Capture the cell that displays the provided text and extract its [x, y] central coordinate. 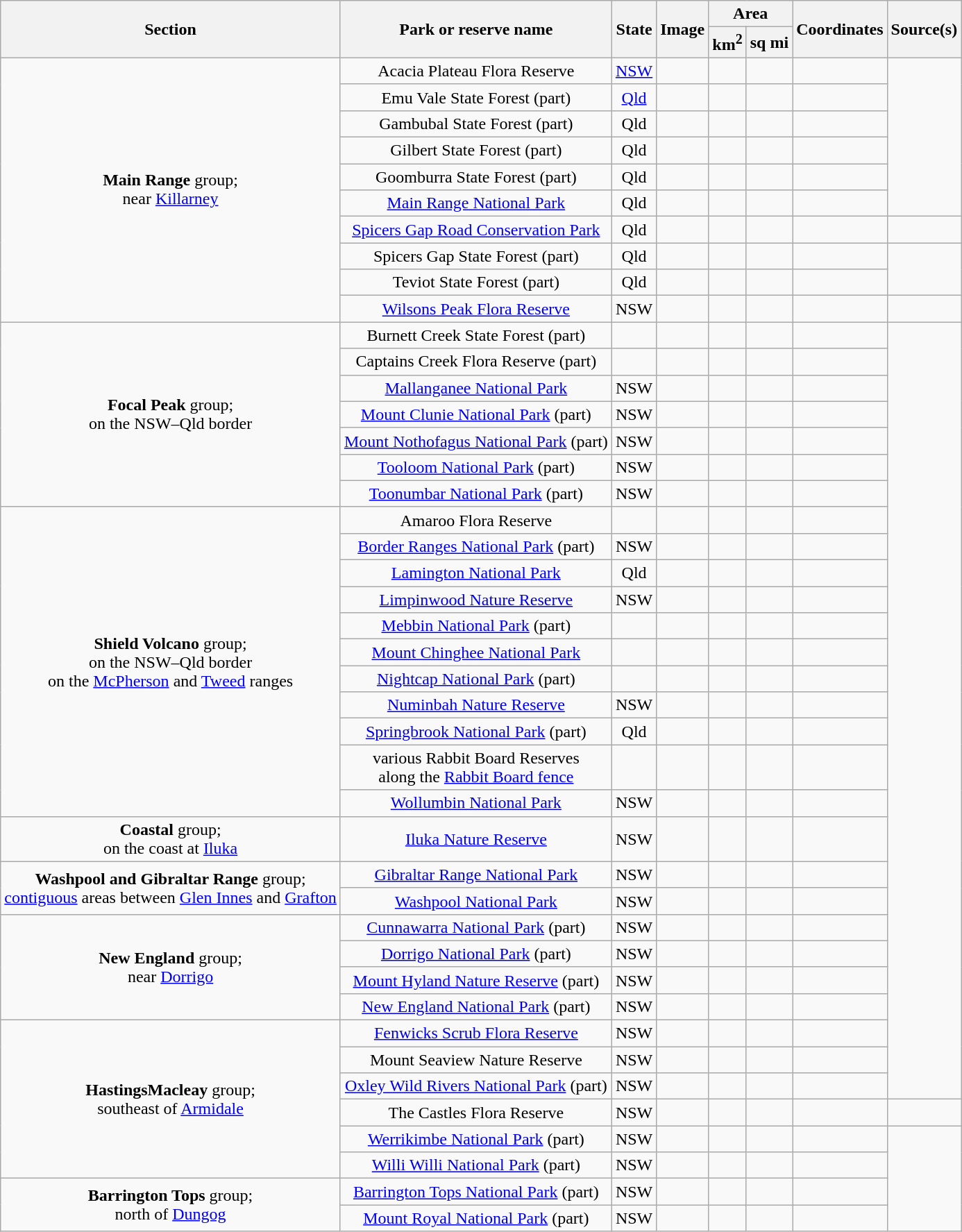
Gambubal State Forest (part) [476, 124]
Werrikimbe National Park (part) [476, 1139]
Washpool and Gibraltar Range group;contiguous areas between Glen Innes and Grafton [171, 888]
Spicers Gap State Forest (part) [476, 256]
Mount Nothofagus National Park (part) [476, 441]
The Castles Flora Reserve [476, 1113]
Border Ranges National Park (part) [476, 546]
New England group;near Dorrigo [171, 967]
Barrington Tops National Park (part) [476, 1192]
Mebbin National Park (part) [476, 626]
Nightcap National Park (part) [476, 679]
Tooloom National Park (part) [476, 467]
Teviot State Forest (part) [476, 282]
Spicers Gap Road Conservation Park [476, 230]
Goomburra State Forest (part) [476, 177]
Park or reserve name [476, 29]
Emu Vale State Forest (part) [476, 97]
Dorrigo National Park (part) [476, 954]
Wollumbin National Park [476, 803]
Mount Hyland Nature Reserve (part) [476, 980]
Washpool National Park [476, 901]
Shield Volcano group;on the NSW–Qld borderon the McPherson and Tweed ranges [171, 661]
Captains Creek Flora Reserve (part) [476, 362]
Image [683, 29]
HastingsMacleay group;southeast of Armidale [171, 1099]
Burnett Creek State Forest (part) [476, 335]
Mount Chinghee National Park [476, 652]
Willi Willi National Park (part) [476, 1165]
Section [171, 29]
Mount Royal National Park (part) [476, 1218]
Wilsons Peak Flora Reserve [476, 309]
Barrington Tops group;north of Dungog [171, 1205]
Acacia Plateau Flora Reserve [476, 71]
Main Range National Park [476, 203]
Mount Seaview Nature Reserve [476, 1060]
Focal Peak group;on the NSW–Qld border [171, 414]
Gibraltar Range National Park [476, 875]
various Rabbit Board Reservesalong the Rabbit Board fence [476, 768]
Amaroo Flora Reserve [476, 520]
Main Range group;near Killarney [171, 190]
Lamington National Park [476, 573]
Limpinwood Nature Reserve [476, 600]
Coordinates [840, 29]
Fenwicks Scrub Flora Reserve [476, 1033]
Iluka Nature Reserve [476, 838]
Springbrook National Park (part) [476, 732]
Toonumbar National Park (part) [476, 493]
Area [751, 14]
New England National Park (part) [476, 1006]
Source(s) [925, 29]
Mallanganee National Park [476, 388]
Cunnawarra National Park (part) [476, 927]
Coastal group;on the coast at Iluka [171, 838]
Mount Clunie National Park (part) [476, 414]
State [634, 29]
Gilbert State Forest (part) [476, 151]
km2 [727, 43]
Numinbah Nature Reserve [476, 705]
sq mi [769, 43]
Oxley Wild Rivers National Park (part) [476, 1086]
